Detect which cell encompasses the target text, then output its (x, y) center coordinate. 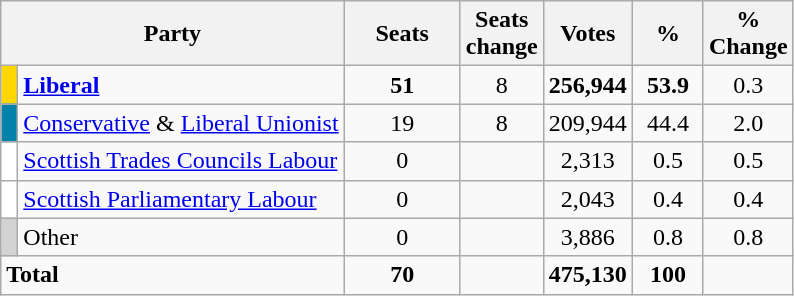
Scottish Trades Councils Labour (181, 161)
100 (668, 275)
3,886 (588, 237)
Conservative & Liberal Unionist (181, 123)
Other (181, 237)
% (668, 34)
51 (402, 85)
Total (172, 275)
% Change (748, 34)
70 (402, 275)
209,944 (588, 123)
2.0 (748, 123)
Liberal (181, 85)
0.3 (748, 85)
19 (402, 123)
53.9 (668, 85)
Scottish Parliamentary Labour (181, 199)
Votes (588, 34)
2,043 (588, 199)
475,130 (588, 275)
Seats change (502, 34)
2,313 (588, 161)
Party (172, 34)
Seats (402, 34)
256,944 (588, 85)
44.4 (668, 123)
